Provide the [X, Y] coordinate of the cell's center where the given text is located.  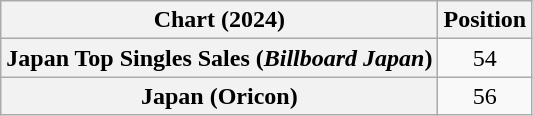
Japan Top Singles Sales (Billboard Japan) [220, 58]
Chart (2024) [220, 20]
56 [485, 96]
54 [485, 58]
Japan (Oricon) [220, 96]
Position [485, 20]
